Locate the cell with the specified text and output its (X, Y) center coordinate. 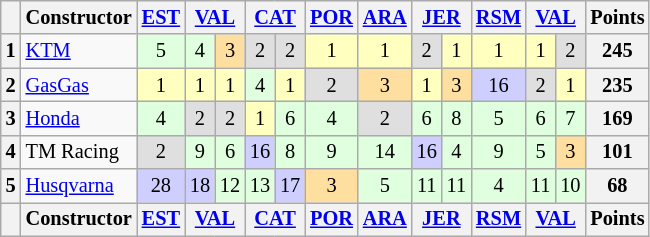
68 (617, 186)
7 (570, 118)
13 (260, 186)
Honda (79, 118)
245 (617, 51)
169 (617, 118)
TM Racing (79, 152)
28 (161, 186)
10 (570, 186)
17 (290, 186)
KTM (79, 51)
101 (617, 152)
18 (200, 186)
GasGas (79, 85)
12 (230, 186)
14 (385, 152)
235 (617, 85)
Husqvarna (79, 186)
